Find where the given text appears and provide that cell's center as [X, Y] coordinate. 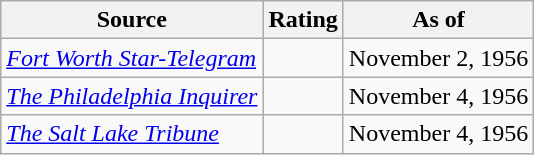
Source [132, 20]
Fort Worth Star-Telegram [132, 58]
Rating [303, 20]
The Philadelphia Inquirer [132, 96]
November 2, 1956 [438, 58]
As of [438, 20]
The Salt Lake Tribune [132, 134]
